Locate the cell with the specified text and output its [X, Y] center coordinate. 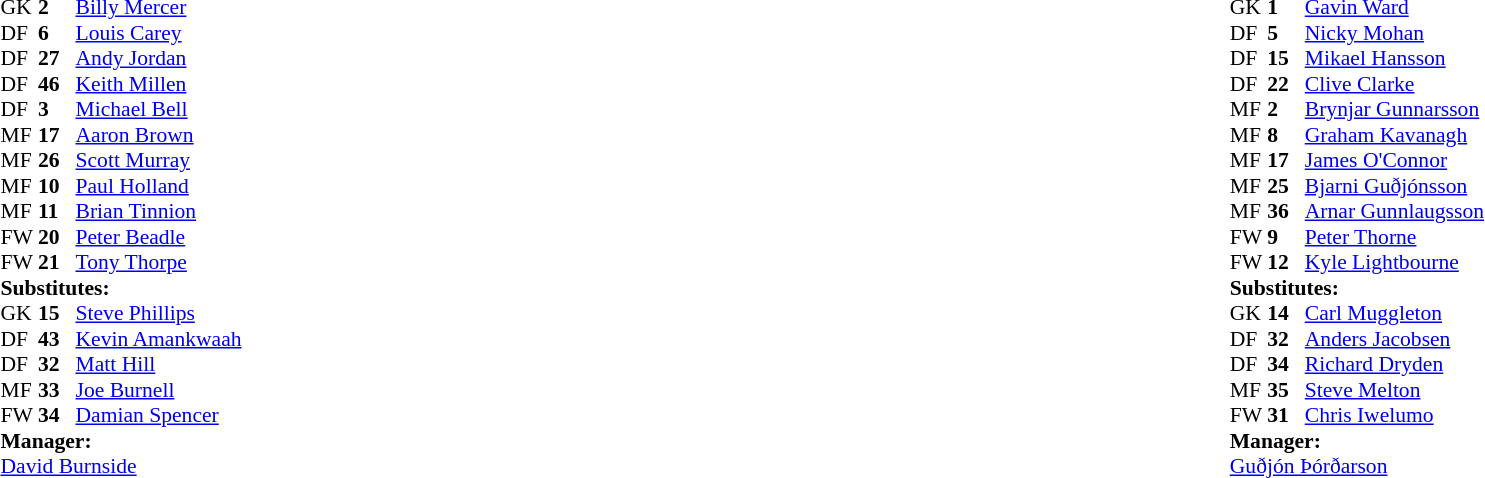
Aaron Brown [226, 135]
9 [1286, 237]
Kevin Amankwaah [226, 339]
Michael Bell [226, 109]
25 [1286, 186]
27 [57, 59]
Substitutes: [188, 288]
Matt Hill [226, 365]
11 [57, 211]
26 [57, 161]
21 [57, 263]
Joe Burnell [226, 390]
20 [57, 237]
46 [57, 84]
22 [1286, 84]
43 [57, 339]
14 [1286, 313]
Steve Phillips [226, 313]
Keith Millen [226, 84]
10 [57, 186]
Andy Jordan [226, 59]
5 [1286, 33]
12 [1286, 263]
Manager: [188, 441]
6 [57, 33]
Scott Murray [226, 161]
Paul Holland [226, 186]
Damian Spencer [226, 415]
2 [1286, 109]
35 [1286, 390]
Tony Thorpe [226, 263]
8 [1286, 135]
33 [57, 390]
Louis Carey [226, 33]
36 [1286, 211]
3 [57, 109]
Brian Tinnion [226, 211]
31 [1286, 415]
Peter Beadle [226, 237]
